Return the (X, Y) coordinate for the center point of the cell that contains the specified text.  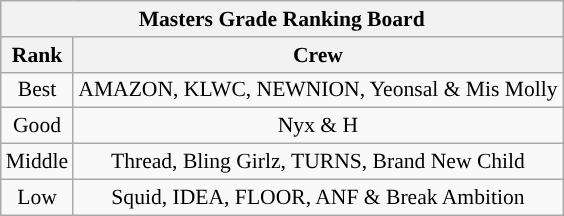
Best (37, 90)
AMAZON, KLWC, NEWNION, Yeonsal & Mis Molly (318, 90)
Crew (318, 55)
Middle (37, 162)
Good (37, 126)
Rank (37, 55)
Squid, IDEA, FLOOR, ANF & Break Ambition (318, 197)
Thread, Bling Girlz, TURNS, Brand New Child (318, 162)
Low (37, 197)
Nyx & H (318, 126)
Masters Grade Ranking Board (282, 19)
